Return (x, y) of the center of cell containing provided text 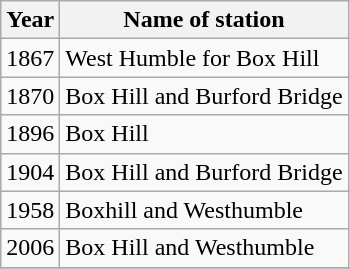
Name of station (204, 20)
1904 (30, 172)
Box Hill (204, 134)
Boxhill and Westhumble (204, 210)
Year (30, 20)
West Humble for Box Hill (204, 58)
1958 (30, 210)
Box Hill and Westhumble (204, 248)
1870 (30, 96)
1867 (30, 58)
2006 (30, 248)
1896 (30, 134)
